From the cell containing the given text, extract its center point as [x, y] coordinate. 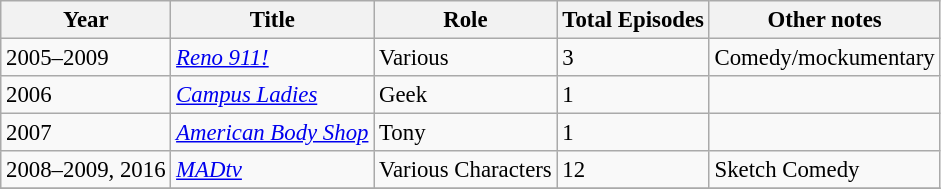
Role [466, 20]
2006 [86, 95]
Comedy/mockumentary [824, 58]
Other notes [824, 20]
Campus Ladies [272, 95]
Various [466, 58]
2005–2009 [86, 58]
Total Episodes [633, 20]
Reno 911! [272, 58]
Title [272, 20]
Various Characters [466, 170]
Year [86, 20]
2008–2009, 2016 [86, 170]
Geek [466, 95]
2007 [86, 133]
MADtv [272, 170]
Sketch Comedy [824, 170]
American Body Shop [272, 133]
12 [633, 170]
3 [633, 58]
Tony [466, 133]
